Return (X, Y) of the center of cell containing provided text 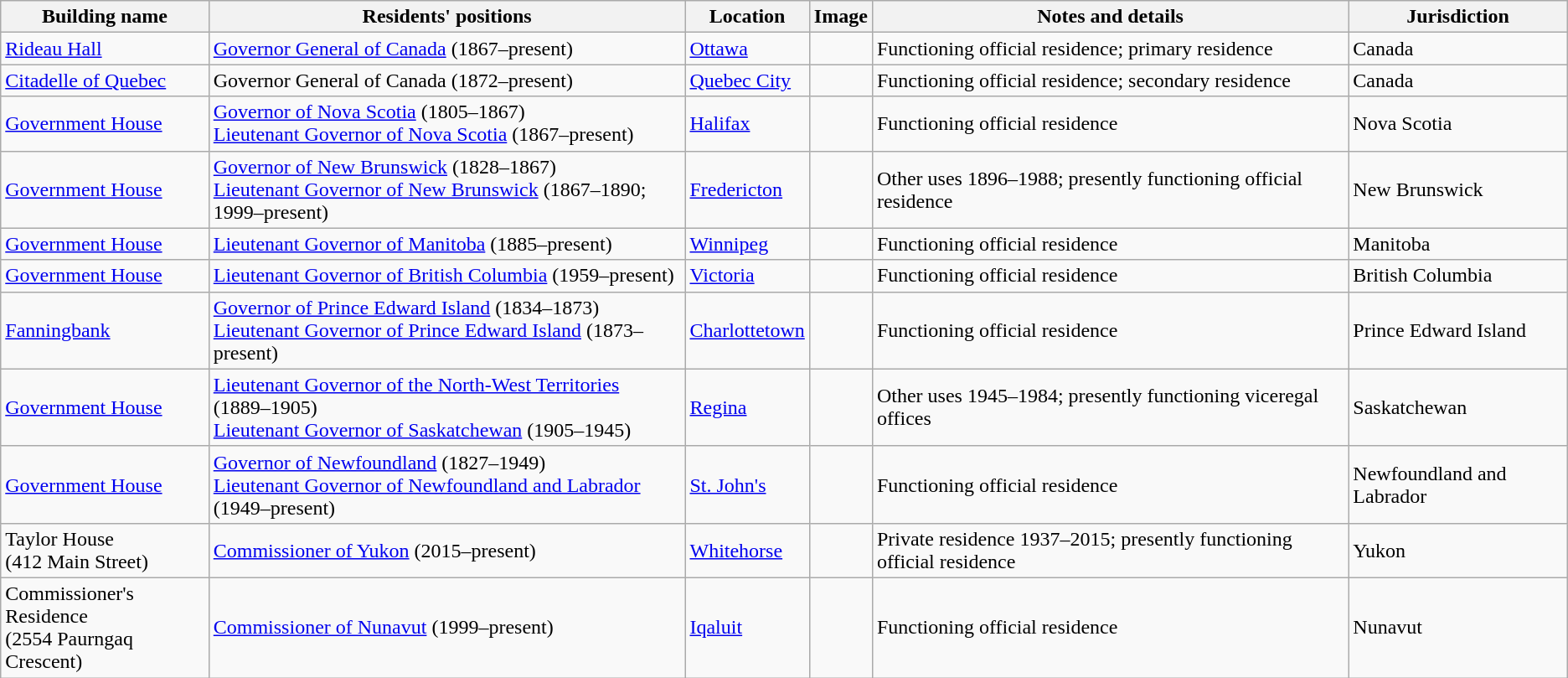
New Brunswick (1457, 189)
Commissioner's Residence(2554 Paurngaq Crescent) (105, 627)
Residents' positions (447, 17)
Halifax (747, 124)
Governor General of Canada (1867–present) (447, 49)
Citadelle of Quebec (105, 80)
Ottawa (747, 49)
Functioning official residence; secondary residence (1110, 80)
Lieutenant Governor of the North-West Territories (1889–1905)Lieutenant Governor of Saskatchewan (1905–1945) (447, 407)
Fanningbank (105, 330)
Manitoba (1457, 244)
Commissioner of Yukon (2015–present) (447, 550)
Private residence 1937–2015; presently functioning official residence (1110, 550)
Governor General of Canada (1872–present) (447, 80)
Quebec City (747, 80)
British Columbia (1457, 276)
Governor of Nova Scotia (1805–1867)Lieutenant Governor of Nova Scotia (1867–present) (447, 124)
Other uses 1945–1984; presently functioning viceregal offices (1110, 407)
Fredericton (747, 189)
Winnipeg (747, 244)
Commissioner of Nunavut (1999–present) (447, 627)
Lieutenant Governor of British Columbia (1959–present) (447, 276)
Yukon (1457, 550)
Saskatchewan (1457, 407)
Rideau Hall (105, 49)
Taylor House(412 Main Street) (105, 550)
Notes and details (1110, 17)
Location (747, 17)
Regina (747, 407)
Image (841, 17)
Iqaluit (747, 627)
Newfoundland and Labrador (1457, 484)
Whitehorse (747, 550)
Victoria (747, 276)
Jurisdiction (1457, 17)
Governor of Prince Edward Island (1834–1873)Lieutenant Governor of Prince Edward Island (1873–present) (447, 330)
Other uses 1896–1988; presently functioning official residence (1110, 189)
Governor of Newfoundland (1827–1949)Lieutenant Governor of Newfoundland and Labrador (1949–present) (447, 484)
Building name (105, 17)
Functioning official residence; primary residence (1110, 49)
Nova Scotia (1457, 124)
Nunavut (1457, 627)
Lieutenant Governor of Manitoba (1885–present) (447, 244)
Charlottetown (747, 330)
St. John's (747, 484)
Governor of New Brunswick (1828–1867)Lieutenant Governor of New Brunswick (1867–1890; 1999–present) (447, 189)
Prince Edward Island (1457, 330)
